Return the (X, Y) coordinate for the center point of the cell that contains the specified text.  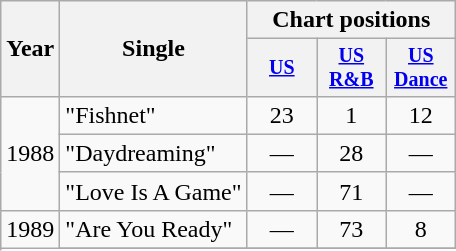
USDance (420, 68)
"Daydreaming" (154, 153)
Chart positions (351, 20)
71 (352, 191)
US (282, 68)
8 (420, 229)
12 (420, 115)
USR&B (352, 68)
1989 (30, 229)
"Fishnet" (154, 115)
23 (282, 115)
73 (352, 229)
28 (352, 153)
1988 (30, 153)
Single (154, 49)
Year (30, 49)
"Are You Ready" (154, 229)
1 (352, 115)
"Love Is A Game" (154, 191)
